Pinpoint the cell where the given text exists, returning its [X, Y] midpoint coordinate. 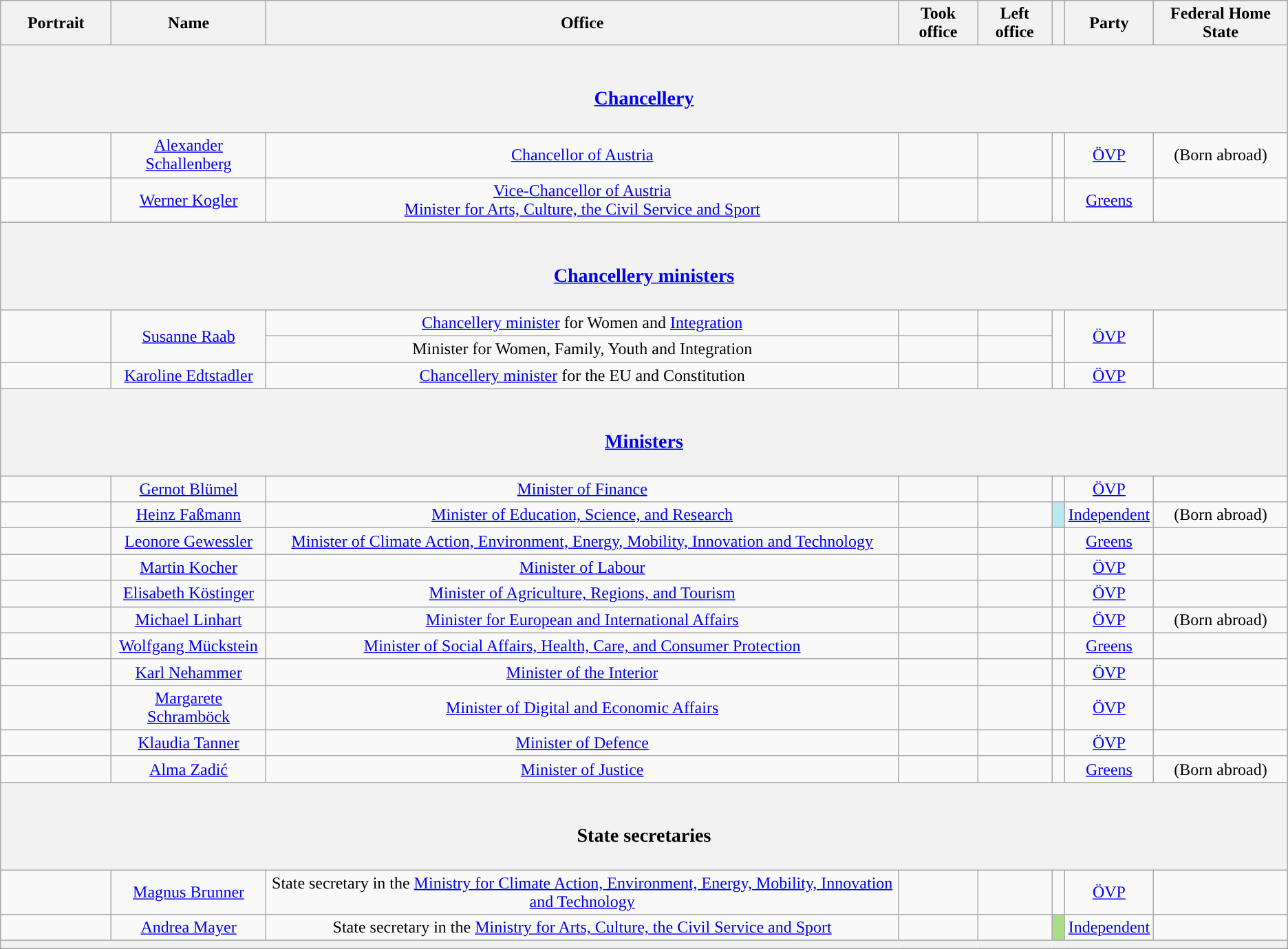
Office [582, 23]
Minister of Education, Science, and Research [582, 515]
Chancellery minister for Women and Integration [582, 323]
State secretary in the Ministry for Arts, Culture, the Civil Service and Sport [582, 928]
Michael Linhart [189, 620]
Martin Kocher [189, 567]
Minister of the Interior [582, 672]
Chancellery minister for the EU and Constitution [582, 375]
Leonore Gewessler [189, 541]
Karl Nehammer [189, 672]
Margarete Schramböck [189, 707]
Minister of Social Affairs, Health, Care, and Consumer Protection [582, 646]
Alma Zadić [189, 769]
Andrea Mayer [189, 928]
Gernot Blümel [189, 489]
Susanne Raab [189, 336]
Minister of Digital and Economic Affairs [582, 707]
Chancellery ministers [644, 265]
Heinz Faßmann [189, 515]
Minister of Climate Action, Environment, Energy, Mobility, Innovation and Technology [582, 541]
Took office [938, 23]
Alexander Schallenberg [189, 155]
Minister of Finance [582, 489]
Chancellery [644, 89]
Ministers [644, 432]
Portrait [56, 23]
Werner Kogler [189, 199]
State secretary in the Ministry for Climate Action, Environment, Energy, Mobility, Innovation and Technology [582, 893]
Minister of Defence [582, 743]
State secretaries [644, 825]
Minister of Agriculture, Regions, and Tourism [582, 593]
Minister of Labour [582, 567]
Minister for European and International Affairs [582, 620]
Karoline Edtstadler [189, 375]
Wolfgang Mückstein [189, 646]
Federal Home State [1221, 23]
Elisabeth Köstinger [189, 593]
Klaudia Tanner [189, 743]
Party [1109, 23]
Chancellor of Austria [582, 155]
Minister for Women, Family, Youth and Integration [582, 349]
Minister of Justice [582, 769]
Name [189, 23]
Magnus Brunner [189, 893]
Left office [1015, 23]
Vice-Chancellor of AustriaMinister for Arts, Culture, the Civil Service and Sport [582, 199]
